Determine the (X, Y) coordinate at the center of the cell enclosing the given text.  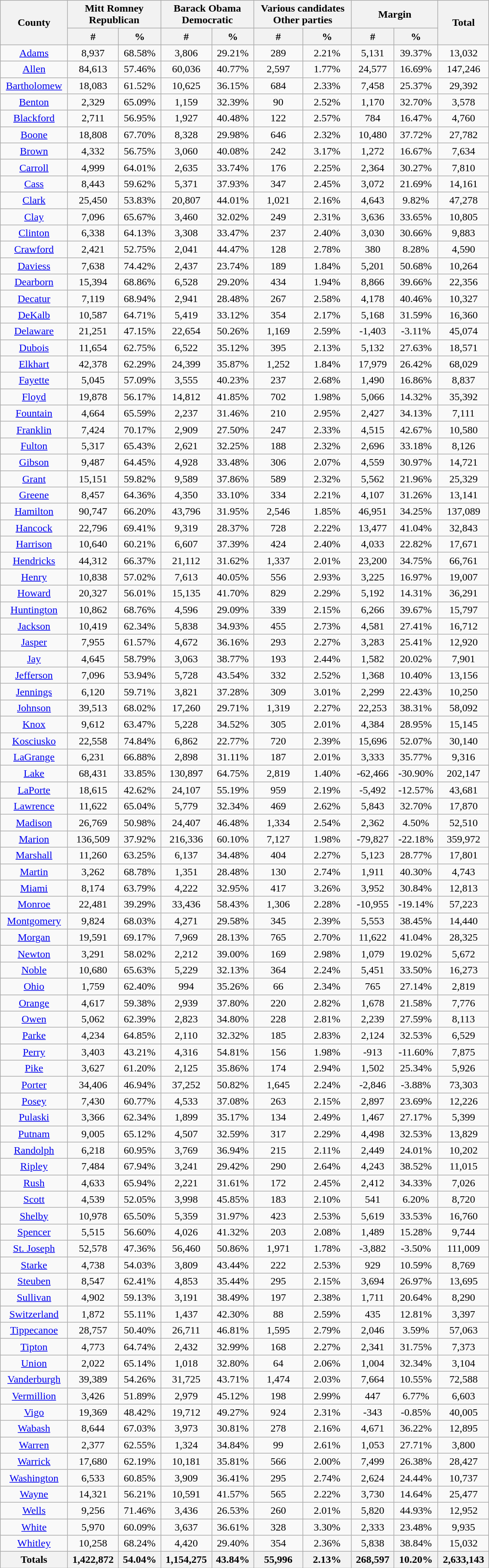
2.98% (327, 954)
Lawrence (34, 806)
58.02% (139, 954)
Hendricks (34, 561)
Montgomery (34, 921)
3,578 (463, 102)
1,502 (372, 1068)
-12.57% (416, 790)
Monroe (34, 904)
61.52% (139, 86)
2,341 (372, 1347)
28.77% (416, 855)
3,030 (372, 233)
260 (278, 1510)
435 (372, 1314)
589 (278, 479)
2,364 (372, 167)
2,412 (372, 1183)
88 (278, 1314)
19,591 (93, 937)
44,312 (93, 561)
44.47% (233, 250)
31.46% (233, 413)
39.67% (416, 610)
2.36% (327, 1543)
74.84% (139, 741)
32.02% (233, 216)
3,191 (186, 1298)
66.88% (139, 757)
784 (372, 118)
1,272 (372, 151)
16,712 (463, 626)
4,515 (372, 429)
27,782 (463, 135)
434 (278, 282)
43,796 (186, 512)
2,897 (372, 1101)
Mitt RomneyRepublican (114, 15)
-2,846 (372, 1085)
5,371 (186, 184)
556 (278, 577)
34,406 (93, 1085)
14,321 (93, 1494)
3,397 (463, 1314)
26.53% (233, 1510)
4,581 (372, 626)
2.62% (327, 806)
Jackson (34, 626)
1,489 (372, 1232)
1,170 (372, 102)
4,664 (93, 413)
3,637 (186, 1527)
33.65% (416, 216)
12,920 (463, 642)
404 (278, 855)
Dearborn (34, 282)
Rush (34, 1183)
31.59% (416, 315)
2.68% (327, 380)
DeKalb (34, 315)
42.30% (233, 1314)
10,640 (93, 544)
8,837 (463, 380)
47,278 (463, 200)
2.19% (327, 790)
66.37% (139, 561)
40.30% (416, 872)
447 (372, 1396)
Wabash (34, 1429)
10,587 (93, 315)
68.24% (139, 1543)
2.11% (327, 1150)
2.79% (327, 1330)
-22.18% (416, 839)
2,909 (186, 429)
22.82% (416, 544)
34.52% (233, 724)
Wells (34, 1510)
222 (278, 1265)
35.77% (416, 757)
34.48% (233, 855)
9,319 (186, 528)
1,595 (278, 1330)
359,972 (463, 839)
46.48% (233, 823)
65.12% (139, 1134)
9.82% (416, 200)
16.47% (416, 118)
5,168 (372, 315)
1,971 (278, 1248)
185 (278, 1036)
68,029 (463, 364)
424 (278, 544)
41.32% (233, 1232)
Carroll (34, 167)
3,460 (186, 216)
6,137 (186, 855)
3.26% (327, 888)
197 (278, 1298)
9,935 (463, 1527)
Porter (34, 1085)
339 (278, 610)
35.17% (233, 1117)
LaPorte (34, 790)
2.57% (327, 118)
4,999 (93, 167)
10.20% (416, 1560)
8,113 (463, 1019)
13,829 (463, 1134)
26,769 (93, 823)
60.21% (139, 544)
10,805 (463, 216)
71.46% (139, 1510)
21.96% (416, 479)
Kosciusko (34, 741)
37.72% (416, 135)
122 (278, 118)
5,229 (186, 970)
30,140 (463, 741)
45.85% (233, 1199)
25.34% (416, 1068)
37.80% (233, 1003)
3.17% (327, 151)
130,897 (186, 774)
42,378 (93, 364)
26.42% (416, 364)
13,477 (372, 528)
Union (34, 1363)
5,515 (93, 1232)
Clinton (34, 233)
2.03% (327, 1380)
69.41% (139, 528)
31.97% (233, 1216)
55.19% (233, 790)
172 (278, 1183)
1,467 (372, 1117)
22,481 (93, 904)
13,032 (463, 53)
2,711 (93, 118)
10,737 (463, 1478)
455 (278, 626)
Huntington (34, 610)
1,252 (278, 364)
40.23% (233, 380)
Howard (34, 593)
22.43% (416, 691)
Ripley (34, 1167)
6,218 (93, 1150)
2,449 (372, 1150)
29.21% (233, 53)
60.95% (139, 1150)
5,317 (93, 446)
40.48% (233, 118)
2.07% (327, 462)
31.95% (233, 512)
4,590 (463, 250)
64.45% (139, 462)
60.77% (139, 1101)
249 (278, 216)
247 (278, 429)
2.70% (327, 937)
4,033 (372, 544)
10,264 (463, 266)
38.84% (416, 1543)
25,477 (463, 1494)
34.33% (416, 1183)
Franklin (34, 429)
12,226 (463, 1101)
Total (463, 22)
27.14% (416, 986)
-10,955 (372, 904)
168 (278, 1347)
19,878 (93, 397)
4,645 (93, 659)
33.74% (233, 167)
10,591 (186, 1494)
22,356 (463, 282)
10,419 (93, 626)
3.59% (416, 1330)
32.99% (233, 1347)
33.53% (416, 1216)
6,528 (186, 282)
2,041 (186, 250)
County (34, 22)
3,104 (463, 1363)
35.44% (233, 1281)
62.41% (139, 1281)
4,332 (93, 151)
27.17% (416, 1117)
2,979 (186, 1396)
268,597 (372, 1560)
68.02% (139, 708)
3,241 (186, 1167)
23.74% (233, 266)
2.95% (327, 413)
3,806 (186, 53)
12,895 (463, 1429)
1.77% (327, 69)
137,089 (463, 512)
26.38% (416, 1461)
68.94% (139, 299)
5,399 (463, 1117)
2.25% (327, 167)
36,291 (463, 593)
-1,403 (372, 331)
646 (278, 135)
62.75% (139, 348)
52,578 (93, 1248)
3.30% (327, 1527)
24,399 (186, 364)
6.20% (416, 1199)
21,112 (186, 561)
1,711 (372, 1298)
37.39% (233, 544)
210 (278, 413)
6.77% (416, 1396)
Crawford (34, 250)
Putnam (34, 1134)
10.40% (416, 675)
1,645 (278, 1085)
34.84% (233, 1445)
24.01% (416, 1150)
43.21% (139, 1052)
8,126 (463, 446)
32.25% (233, 446)
2,635 (186, 167)
17,260 (186, 708)
2.83% (327, 1036)
7,111 (463, 413)
Elkhart (34, 364)
2,437 (186, 266)
10,258 (93, 1543)
1,368 (372, 675)
27.63% (416, 348)
2,624 (372, 1478)
5,201 (372, 266)
15,797 (463, 610)
10,580 (463, 429)
16.86% (416, 380)
1,872 (93, 1314)
64.13% (139, 233)
3,730 (372, 1494)
4,596 (186, 610)
Decatur (34, 299)
64.71% (139, 315)
Pike (34, 1068)
5,820 (372, 1510)
2.61% (327, 1445)
Martin (34, 872)
15,145 (463, 724)
Scott (34, 1199)
1,319 (278, 708)
Switzerland (34, 1314)
2,110 (186, 1036)
8,769 (463, 1265)
Tipton (34, 1347)
6,533 (93, 1478)
Vigo (34, 1412)
20.02% (416, 659)
35,392 (463, 397)
51.89% (139, 1396)
4,643 (372, 200)
23,200 (372, 561)
65.63% (139, 970)
68.58% (139, 53)
3.01% (327, 691)
8,290 (463, 1298)
41.70% (233, 593)
38.31% (416, 708)
14,440 (463, 921)
60.85% (139, 1478)
41.57% (233, 1494)
Hancock (34, 528)
58.43% (233, 904)
14.32% (416, 397)
17,979 (372, 364)
Jefferson (34, 675)
2,823 (186, 1019)
176 (278, 167)
67.03% (139, 1429)
68.03% (139, 921)
10,838 (93, 577)
3,225 (372, 577)
58.79% (139, 659)
Margin (395, 15)
Whitley (34, 1543)
4,271 (186, 921)
25,329 (463, 479)
39,513 (93, 708)
Floyd (34, 397)
14,161 (463, 184)
29.71% (233, 708)
15,394 (93, 282)
-5,492 (372, 790)
2,124 (372, 1036)
52.05% (139, 1199)
Marshall (34, 855)
35.12% (233, 348)
Orange (34, 1003)
57.02% (139, 577)
959 (278, 790)
Parke (34, 1036)
317 (278, 1134)
Steuben (34, 1281)
3,291 (93, 954)
Tippecanoe (34, 1330)
90 (278, 102)
26,711 (186, 1330)
2,939 (186, 1003)
6,529 (463, 1036)
56.01% (139, 593)
1,018 (186, 1363)
20,807 (186, 200)
1,159 (186, 102)
5,728 (186, 675)
39.37% (416, 53)
38.45% (416, 921)
8,644 (93, 1429)
Marion (34, 839)
Morgan (34, 937)
994 (186, 986)
4,773 (93, 1347)
10,327 (463, 299)
21.69% (416, 184)
56.95% (139, 118)
Bartholomew (34, 86)
2.78% (327, 250)
10,625 (186, 86)
829 (278, 593)
2,046 (372, 1330)
33.50% (416, 970)
32.39% (233, 102)
3,821 (186, 691)
1,169 (278, 331)
3,909 (186, 1478)
306 (278, 462)
66.20% (139, 512)
30.81% (233, 1429)
2.28% (327, 904)
228 (278, 1019)
40.77% (233, 69)
2.17% (327, 315)
46,951 (372, 512)
2,237 (186, 413)
19,007 (463, 577)
57,223 (463, 904)
334 (278, 495)
10,978 (93, 1216)
1,324 (186, 1445)
9,612 (93, 724)
2.34% (327, 986)
13,141 (463, 495)
1.85% (327, 512)
Greene (34, 495)
6,120 (93, 691)
19.02% (416, 954)
7,424 (93, 429)
21.58% (416, 1003)
169 (278, 954)
Jennings (34, 691)
423 (278, 1216)
Madison (34, 823)
36.15% (233, 86)
29.40% (233, 1543)
305 (278, 724)
187 (278, 757)
188 (278, 446)
469 (278, 806)
193 (278, 659)
41.85% (233, 397)
220 (278, 1003)
22,654 (186, 331)
15,696 (372, 741)
64.74% (139, 1347)
14,812 (186, 397)
Fulton (34, 446)
70.17% (139, 429)
3,283 (372, 642)
7,901 (463, 659)
9,589 (186, 479)
Starke (34, 1265)
4,420 (186, 1543)
Lake (34, 774)
16.97% (416, 577)
2,299 (372, 691)
2.54% (327, 823)
42.67% (416, 429)
64 (278, 1363)
4,633 (93, 1183)
1,306 (278, 904)
27.41% (416, 626)
2.38% (327, 1298)
63.79% (139, 888)
13,695 (463, 1281)
-30.90% (416, 774)
8,328 (186, 135)
33.85% (139, 774)
1,334 (278, 823)
2,696 (372, 446)
1.78% (327, 1248)
28.13% (233, 937)
-62,466 (372, 774)
156 (278, 1052)
10,202 (463, 1150)
8,547 (93, 1281)
7,875 (463, 1052)
5,672 (463, 954)
2,546 (278, 512)
Boone (34, 135)
1,079 (372, 954)
6,603 (463, 1396)
37.28% (233, 691)
728 (278, 528)
23.48% (416, 1527)
5,843 (372, 806)
33.12% (233, 315)
345 (278, 921)
Miami (34, 888)
242 (278, 151)
30.66% (416, 233)
5,062 (93, 1019)
Hamilton (34, 512)
14,721 (463, 462)
3,436 (186, 1510)
Brown (34, 151)
216,336 (186, 839)
9,005 (93, 1134)
29.98% (233, 135)
5,926 (463, 1068)
5,419 (186, 315)
Knox (34, 724)
1,004 (372, 1363)
5,228 (186, 724)
16,760 (463, 1216)
7,127 (278, 839)
4,902 (93, 1298)
40,005 (463, 1412)
3,800 (463, 1445)
4,928 (186, 462)
28.37% (233, 528)
56.17% (139, 397)
2,898 (186, 757)
Vermillion (34, 1396)
Clay (34, 216)
9,487 (93, 462)
36.22% (416, 1429)
43.84% (233, 1560)
31,725 (186, 1380)
6,862 (186, 741)
2,633,143 (463, 1560)
37,252 (186, 1085)
58,092 (463, 708)
Warren (34, 1445)
929 (372, 1265)
9,256 (93, 1510)
8,174 (93, 888)
33.48% (233, 462)
3,998 (186, 1199)
29.58% (233, 921)
22,796 (93, 528)
90,747 (93, 512)
61.57% (139, 642)
53.94% (139, 675)
48.42% (139, 1412)
28,427 (463, 1461)
15,151 (93, 479)
Clark (34, 200)
Allen (34, 69)
White (34, 1527)
395 (278, 348)
68.76% (139, 610)
3,403 (93, 1052)
4,738 (93, 1265)
12.81% (416, 1314)
18,808 (93, 135)
5,123 (372, 855)
28.95% (416, 724)
56.75% (139, 151)
50.86% (233, 1248)
2,597 (278, 69)
St. Joseph (34, 1248)
67.94% (139, 1167)
36.16% (233, 642)
64.01% (139, 167)
3,694 (372, 1281)
4.50% (416, 823)
309 (278, 691)
11,015 (463, 1167)
25,450 (93, 200)
2,329 (93, 102)
68.86% (139, 282)
56.60% (139, 1232)
684 (278, 86)
21,251 (93, 331)
32.80% (233, 1363)
44.93% (416, 1510)
4,107 (372, 495)
3,308 (186, 233)
68.78% (139, 872)
198 (278, 1396)
11,260 (93, 855)
16.67% (416, 151)
33.47% (233, 233)
61.20% (139, 1068)
3,973 (186, 1429)
25.41% (416, 642)
30.97% (416, 462)
174 (278, 1068)
1,490 (372, 380)
73,303 (463, 1085)
4,617 (93, 1003)
62.19% (139, 1461)
Jay (34, 659)
2,362 (372, 823)
Randolph (34, 1150)
Ohio (34, 986)
Grant (34, 479)
7,430 (93, 1101)
23.69% (416, 1101)
4,507 (186, 1134)
9,883 (463, 233)
130 (278, 872)
Gibson (34, 462)
2.93% (327, 577)
18,083 (93, 86)
5,066 (372, 397)
332 (278, 675)
1,759 (93, 986)
4,384 (372, 724)
32,843 (463, 528)
2,221 (186, 1183)
9,744 (463, 1232)
702 (278, 397)
63.25% (139, 855)
Henry (34, 577)
43.54% (233, 675)
34.75% (416, 561)
Pulaski (34, 1117)
-11.60% (416, 1052)
Johnson (34, 708)
24.44% (416, 1478)
54.03% (139, 1265)
1,053 (372, 1445)
12,813 (463, 888)
-913 (372, 1052)
34.13% (416, 413)
36.61% (233, 1527)
84,613 (93, 69)
14.64% (416, 1494)
Owen (34, 1019)
62.39% (139, 1019)
3,769 (186, 1150)
328 (278, 1527)
2.64% (327, 1167)
Newton (34, 954)
Fountain (34, 413)
29.09% (233, 610)
2,212 (186, 954)
34.80% (233, 1019)
7,613 (186, 577)
35.26% (233, 986)
54.81% (233, 1052)
9,316 (463, 757)
46.94% (139, 1085)
56,460 (186, 1248)
29,392 (463, 86)
7,026 (463, 1183)
3,366 (93, 1117)
6,607 (186, 544)
24,107 (186, 790)
1,927 (186, 118)
32.95% (233, 888)
147,246 (463, 69)
Delaware (34, 331)
2,941 (186, 299)
32.59% (233, 1134)
4,743 (463, 872)
50.68% (416, 266)
2.58% (327, 299)
65.67% (139, 216)
28,325 (463, 937)
Barack ObamaDemocratic (207, 15)
5,553 (372, 921)
45.12% (233, 1396)
4,559 (372, 462)
31.26% (416, 495)
-343 (372, 1412)
6,266 (372, 610)
3,809 (186, 1265)
2.10% (327, 1199)
42.62% (139, 790)
7,634 (463, 151)
64.85% (139, 1036)
20.64% (416, 1298)
4,350 (186, 495)
380 (372, 250)
46.81% (233, 1330)
-0.85% (416, 1412)
31.61% (233, 1183)
54.26% (139, 1380)
8,720 (463, 1199)
26.97% (416, 1281)
417 (278, 888)
13,156 (463, 675)
8,937 (93, 53)
1,337 (278, 561)
4,853 (186, 1281)
39.66% (416, 282)
Adams (34, 53)
2,377 (93, 1445)
136,509 (93, 839)
65.09% (139, 102)
50.82% (233, 1085)
5,131 (372, 53)
62.29% (139, 364)
2,432 (186, 1347)
267 (278, 299)
7,810 (463, 167)
50.40% (139, 1330)
8,866 (372, 282)
189 (278, 266)
55,996 (278, 1560)
7,664 (372, 1380)
38.49% (233, 1298)
31.11% (233, 757)
290 (278, 1167)
39,389 (93, 1380)
59.62% (139, 184)
6,522 (186, 348)
38.77% (233, 659)
99 (278, 1445)
7,955 (93, 642)
2,125 (186, 1068)
4,234 (93, 1036)
10,181 (186, 1461)
2.73% (327, 626)
2,239 (372, 1019)
32.32% (233, 1036)
2,621 (186, 446)
34.25% (416, 512)
2.49% (327, 1117)
39.29% (139, 904)
36.41% (233, 1478)
541 (372, 1199)
57,063 (463, 1330)
15,032 (463, 1543)
5,192 (372, 593)
27.59% (416, 1019)
47.36% (139, 1248)
3,952 (372, 888)
1,422,872 (93, 1560)
18,571 (463, 348)
49.27% (233, 1412)
65.04% (139, 806)
263 (278, 1101)
25.37% (416, 86)
17,680 (93, 1461)
202,147 (463, 774)
17,801 (463, 855)
33.18% (416, 446)
Wayne (34, 1494)
5,045 (93, 380)
57.09% (139, 380)
10,480 (372, 135)
5,132 (372, 348)
66 (278, 986)
1,899 (186, 1117)
15,135 (186, 593)
7,499 (372, 1461)
Warrick (34, 1461)
2,333 (372, 1527)
2,421 (93, 250)
35.81% (233, 1461)
34.93% (233, 626)
33.10% (233, 495)
1.40% (327, 774)
12,952 (463, 1510)
3,555 (186, 380)
5,451 (372, 970)
Fayette (34, 380)
37.08% (233, 1101)
3,333 (372, 757)
1,154,275 (186, 1560)
Spencer (34, 1232)
62.55% (139, 1445)
35.87% (233, 364)
-3.88% (416, 1085)
59.71% (139, 691)
-3.50% (416, 1248)
6,231 (93, 757)
22.77% (233, 741)
35.86% (233, 1068)
68,431 (93, 774)
50.26% (233, 331)
37.93% (233, 184)
1.94% (327, 282)
14.31% (416, 593)
Totals (34, 1560)
347 (278, 184)
364 (278, 970)
Harrison (34, 544)
66,761 (463, 561)
59.38% (139, 1003)
1,582 (372, 659)
64.36% (139, 495)
6,338 (93, 233)
55.11% (139, 1314)
2.08% (327, 1232)
44.01% (233, 200)
5,970 (93, 1527)
Perry (34, 1052)
22,558 (93, 741)
2.44% (327, 659)
4,316 (186, 1052)
7,484 (93, 1167)
4,222 (186, 888)
Sullivan (34, 1298)
62.40% (139, 986)
30.84% (416, 888)
293 (278, 642)
11,654 (93, 348)
1,021 (278, 200)
27.71% (416, 1445)
65.14% (139, 1363)
28,757 (93, 1330)
30.27% (416, 167)
40.08% (233, 151)
1,911 (372, 872)
4,672 (186, 642)
4,539 (93, 1199)
Vanderburgh (34, 1380)
43.71% (233, 1380)
2.06% (327, 1363)
4,498 (372, 1134)
29.42% (233, 1167)
31.75% (416, 1347)
2.94% (327, 1068)
Noble (34, 970)
17,671 (463, 544)
Washington (34, 1478)
4,671 (372, 1429)
8,457 (93, 495)
19,712 (186, 1412)
60,036 (186, 69)
3,636 (372, 216)
16.69% (416, 69)
37.86% (233, 479)
215 (278, 1150)
31.62% (233, 561)
720 (278, 741)
39.00% (233, 954)
40.05% (233, 577)
2.00% (327, 1461)
10,862 (93, 610)
54.04% (139, 1560)
-3.11% (416, 331)
22,253 (372, 708)
7,373 (463, 1347)
278 (278, 1429)
52,510 (463, 823)
45,074 (463, 331)
Cass (34, 184)
-3,882 (372, 1248)
289 (278, 53)
32.13% (233, 970)
56.21% (139, 1494)
3,060 (186, 151)
63.47% (139, 724)
24,577 (372, 69)
7,458 (372, 86)
4,178 (372, 299)
15.28% (416, 1232)
43.44% (233, 1265)
52.75% (139, 250)
7,119 (93, 299)
65.43% (139, 446)
Benton (34, 102)
37.92% (139, 839)
67.70% (139, 135)
183 (278, 1199)
17,870 (463, 806)
53.83% (139, 200)
29.20% (233, 282)
Jasper (34, 642)
19,369 (93, 1412)
566 (278, 1461)
Dubois (34, 348)
5,562 (372, 479)
10.59% (416, 1265)
24,407 (186, 823)
2,022 (93, 1363)
4,026 (186, 1232)
Posey (34, 1101)
52.07% (416, 741)
7,969 (186, 937)
128 (278, 250)
59.13% (139, 1298)
1,474 (278, 1380)
3,627 (93, 1068)
69.17% (139, 937)
Daviess (34, 266)
1,437 (186, 1314)
Blackford (34, 118)
2.99% (327, 1396)
59.82% (139, 479)
3,063 (186, 659)
203 (278, 1232)
134 (278, 1117)
565 (278, 1494)
2.82% (327, 1003)
-19.14% (416, 904)
20,327 (93, 593)
33,436 (186, 904)
65.59% (139, 413)
60.10% (233, 839)
8.28% (416, 250)
18,615 (93, 790)
3,072 (372, 184)
3,262 (93, 872)
40.46% (416, 299)
74.42% (139, 266)
43,681 (463, 790)
50.98% (139, 823)
4,760 (463, 118)
47.15% (139, 331)
60.09% (139, 1527)
1,351 (186, 872)
4,533 (186, 1101)
4,243 (372, 1167)
7,638 (93, 266)
Various candidatesOther parties (303, 15)
9,824 (93, 921)
3,426 (93, 1396)
36.94% (233, 1150)
64.75% (233, 774)
10,680 (93, 970)
38.52% (416, 1167)
5,619 (372, 1216)
1,678 (372, 1003)
16,360 (463, 315)
10.55% (416, 1380)
57.46% (139, 69)
-79,827 (372, 839)
27.50% (233, 429)
72,588 (463, 1380)
924 (278, 1412)
5,779 (186, 806)
65.94% (139, 1183)
16,273 (463, 970)
111,009 (463, 1248)
7,776 (463, 1003)
8,443 (93, 184)
5,359 (186, 1216)
LaGrange (34, 757)
10,250 (463, 691)
65.50% (139, 1216)
2,427 (372, 413)
2.81% (327, 1019)
Shelby (34, 1216)
